Identify which cell holds the provided text, then report its [x, y] central coordinate. 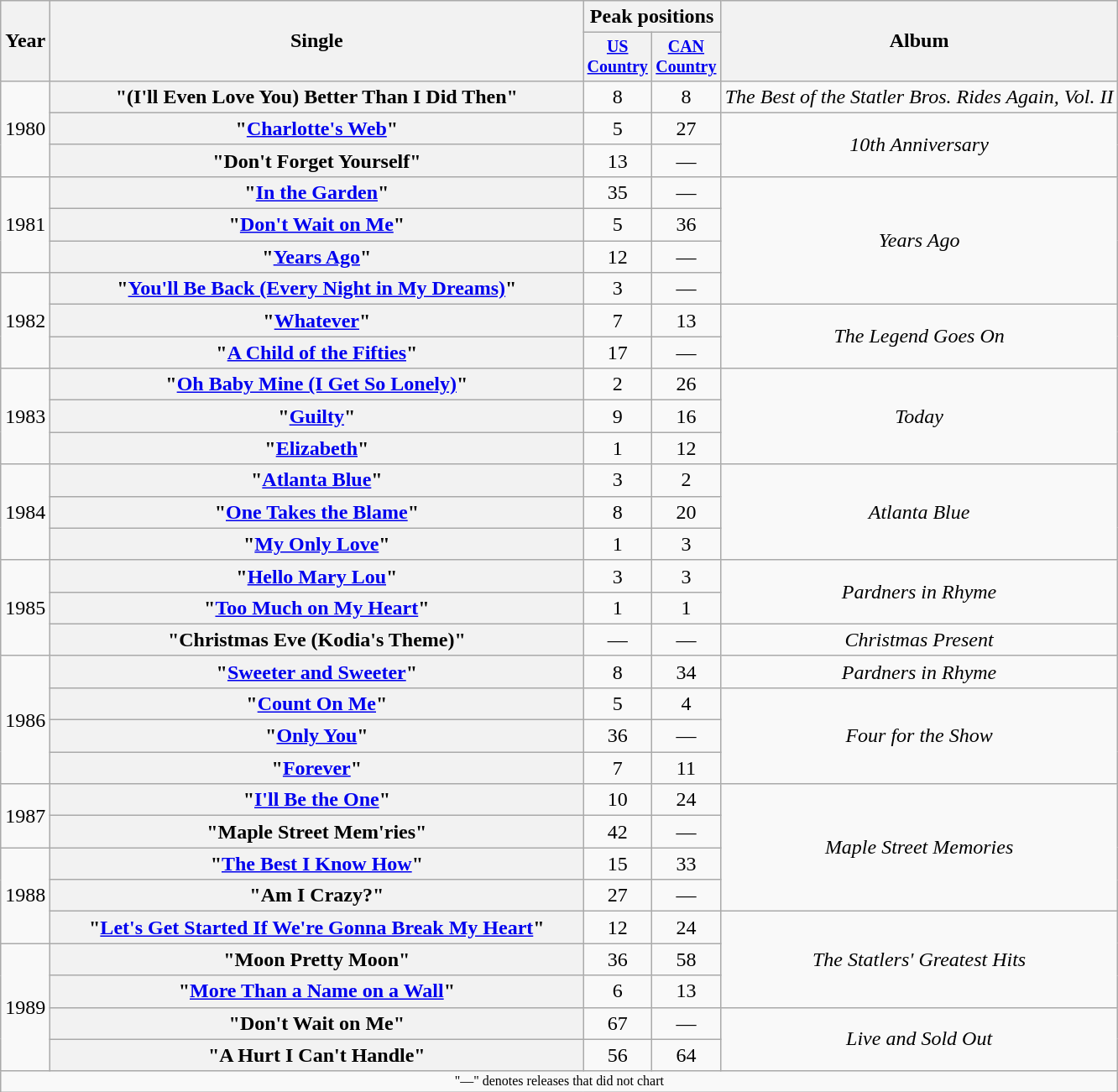
"Whatever" [317, 321]
34 [687, 671]
CAN Country [687, 57]
26 [687, 384]
"Let's Get Started If We're Gonna Break My Heart" [317, 927]
"A Hurt I Can't Handle" [317, 1055]
1982 [25, 321]
Christmas Present [919, 640]
"Count On Me" [317, 703]
"Am I Crazy?" [317, 896]
35 [618, 192]
1983 [25, 416]
"My Only Love" [317, 544]
"One Takes the Blame" [317, 512]
"Hello Mary Lou" [317, 576]
"Forever" [317, 768]
"Guilty" [317, 416]
"Moon Pretty Moon" [317, 959]
42 [618, 832]
"Years Ago" [317, 257]
"More Than a Name on a Wall" [317, 991]
"Christmas Eve (Kodia's Theme)" [317, 640]
17 [618, 353]
"Too Much on My Heart" [317, 608]
The Legend Goes On [919, 337]
64 [687, 1055]
10th Anniversary [919, 144]
1989 [25, 1007]
15 [618, 864]
Today [919, 416]
56 [618, 1055]
"Charlotte's Web" [317, 128]
58 [687, 959]
10 [618, 800]
1988 [25, 896]
6 [618, 991]
"Elizabeth" [317, 448]
"In the Garden" [317, 192]
Live and Sold Out [919, 1039]
Maple Street Memories [919, 848]
"—" denotes releases that did not chart [559, 1081]
"Maple Street Mem'ries" [317, 832]
"I'll Be the One" [317, 800]
33 [687, 864]
"Oh Baby Mine (I Get So Lonely)" [317, 384]
Atlanta Blue [919, 512]
1986 [25, 719]
1987 [25, 816]
11 [687, 768]
The Statlers' Greatest Hits [919, 959]
The Best of the Statler Bros. Rides Again, Vol. II [919, 97]
"Sweeter and Sweeter" [317, 671]
1985 [25, 608]
"(I'll Even Love You) Better Than I Did Then" [317, 97]
US Country [618, 57]
"You'll Be Back (Every Night in My Dreams)" [317, 289]
20 [687, 512]
"A Child of the Fifties" [317, 353]
Years Ago [919, 240]
"The Best I Know How" [317, 864]
9 [618, 416]
1980 [25, 128]
"Atlanta Blue" [317, 480]
16 [687, 416]
Four for the Show [919, 735]
4 [687, 703]
1984 [25, 512]
1981 [25, 224]
Single [317, 41]
"Don't Forget Yourself" [317, 160]
67 [618, 1023]
Year [25, 41]
"Only You" [317, 736]
Peak positions [651, 17]
Album [919, 41]
